For the text-containing cell, return its midpoint in (X, Y) coordinate format. 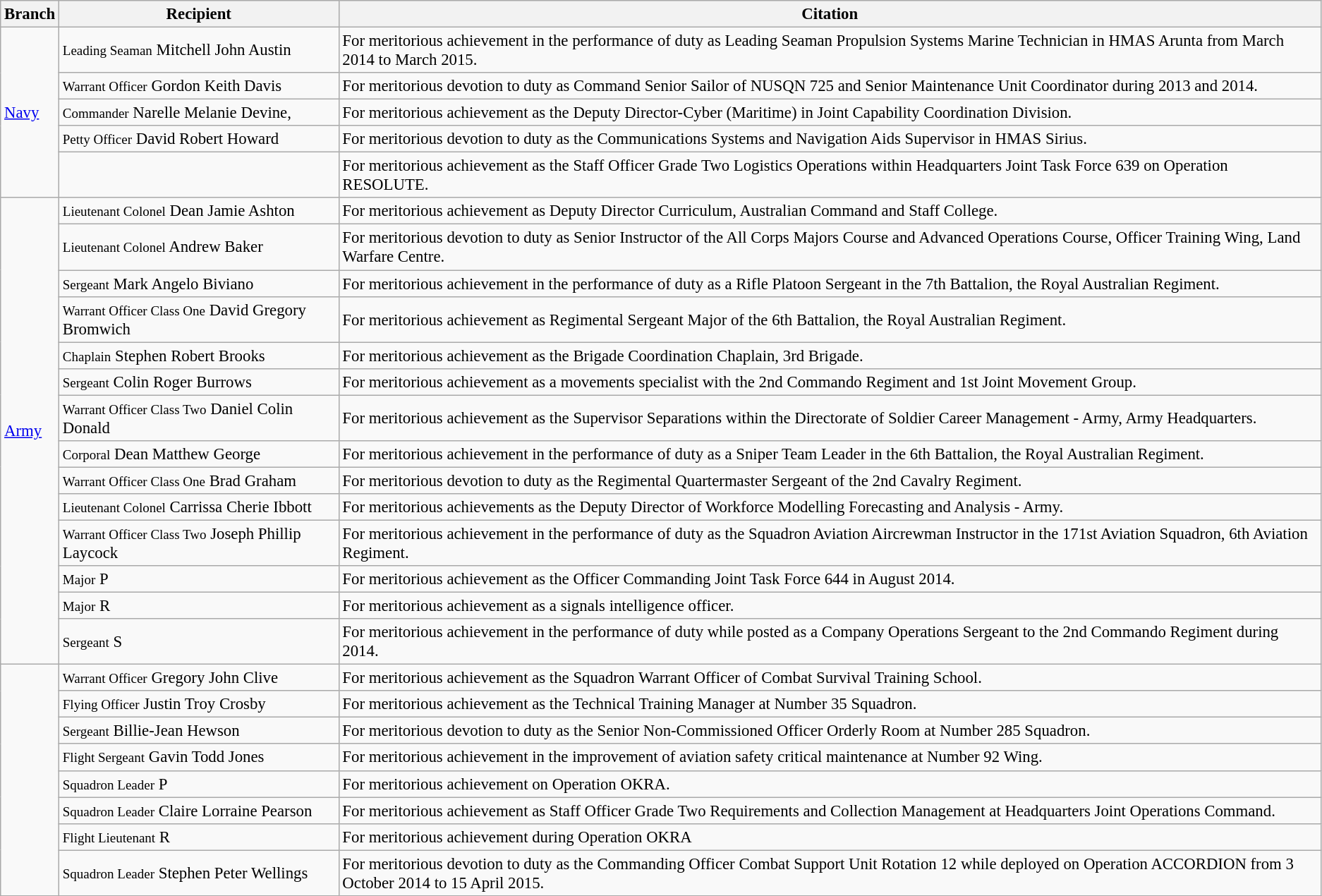
For meritorious achievement as a signals intelligence officer. (830, 606)
For meritorious achievement as the Brigade Coordination Chaplain, 3rd Brigade. (830, 356)
Corporal Dean Matthew George (199, 454)
Sergeant S (199, 642)
Sergeant Colin Roger Burrows (199, 382)
Sergeant Mark Angelo Biviano (199, 284)
Squadron Leader P (199, 784)
Army (30, 430)
Navy (30, 113)
For meritorious achievement as the Staff Officer Grade Two Logistics Operations within Headquarters Joint Task Force 639 on Operation RESOLUTE. (830, 175)
Warrant Officer Gregory John Clive (199, 678)
For meritorious achievement on Operation OKRA. (830, 784)
Branch (30, 14)
For meritorious achievement as Staff Officer Grade Two Requirements and Collection Management at Headquarters Joint Operations Command. (830, 811)
For meritorious devotion to duty as the Communications Systems and Navigation Aids Supervisor in HMAS Sirius. (830, 139)
Squadron Leader Claire Lorraine Pearson (199, 811)
Recipient (199, 14)
For meritorious achievement as the Officer Commanding Joint Task Force 644 in August 2014. (830, 579)
For meritorious achievement as the Supervisor Separations within the Directorate of Soldier Career Management - Army, Army Headquarters. (830, 418)
For meritorious achievement as the Technical Training Manager at Number 35 Squadron. (830, 704)
For meritorious devotion to duty as the Regimental Quartermaster Sergeant of the 2nd Cavalry Regiment. (830, 480)
Squadron Leader Stephen Peter Wellings (199, 873)
For meritorious achievement as Deputy Director Curriculum, Australian Command and Staff College. (830, 211)
Citation (830, 14)
For meritorious achievement in the performance of duty while posted as a Company Operations Sergeant to the 2nd Commando Regiment during 2014. (830, 642)
For meritorious achievement as the Deputy Director-Cyber (Maritime) in Joint Capability Coordination Division. (830, 113)
Chaplain Stephen Robert Brooks (199, 356)
For meritorious achievement in the improvement of aviation safety critical maintenance at Number 92 Wing. (830, 758)
Lieutenant Colonel Andrew Baker (199, 247)
Petty Officer David Robert Howard (199, 139)
Sergeant Billie-Jean Hewson (199, 731)
Warrant Officer Class Two Joseph Phillip Laycock (199, 543)
For meritorious achievement as a movements specialist with the 2nd Commando Regiment and 1st Joint Movement Group. (830, 382)
Warrant Officer Class One David Gregory Bromwich (199, 319)
Lieutenant Colonel Carrissa Cherie Ibbott (199, 507)
Commander Narelle Melanie Devine, (199, 113)
For meritorious achievement in the performance of duty as a Rifle Platoon Sergeant in the 7th Battalion, the Royal Australian Regiment. (830, 284)
Flying Officer Justin Troy Crosby (199, 704)
Warrant Officer Class Two Daniel Colin Donald (199, 418)
Major P (199, 579)
Flight Lieutenant R (199, 837)
Warrant Officer Gordon Keith Davis (199, 86)
For meritorious achievement during Operation OKRA (830, 837)
For meritorious achievement as Regimental Sergeant Major of the 6th Battalion, the Royal Australian Regiment. (830, 319)
Warrant Officer Class One Brad Graham (199, 480)
For meritorious devotion to duty as the Senior Non-Commissioned Officer Orderly Room at Number 285 Squadron. (830, 731)
Lieutenant Colonel Dean Jamie Ashton (199, 211)
Major R (199, 606)
For meritorious devotion to duty as Command Senior Sailor of NUSQN 725 and Senior Maintenance Unit Coordinator during 2013 and 2014. (830, 86)
For meritorious achievement as the Squadron Warrant Officer of Combat Survival Training School. (830, 678)
Leading Seaman Mitchell John Austin (199, 51)
Flight Sergeant Gavin Todd Jones (199, 758)
For meritorious achievement in the performance of duty as a Sniper Team Leader in the 6th Battalion, the Royal Australian Regiment. (830, 454)
For meritorious achievements as the Deputy Director of Workforce Modelling Forecasting and Analysis - Army. (830, 507)
